Determine the [x, y] coordinate at the center of the cell enclosing the given text.  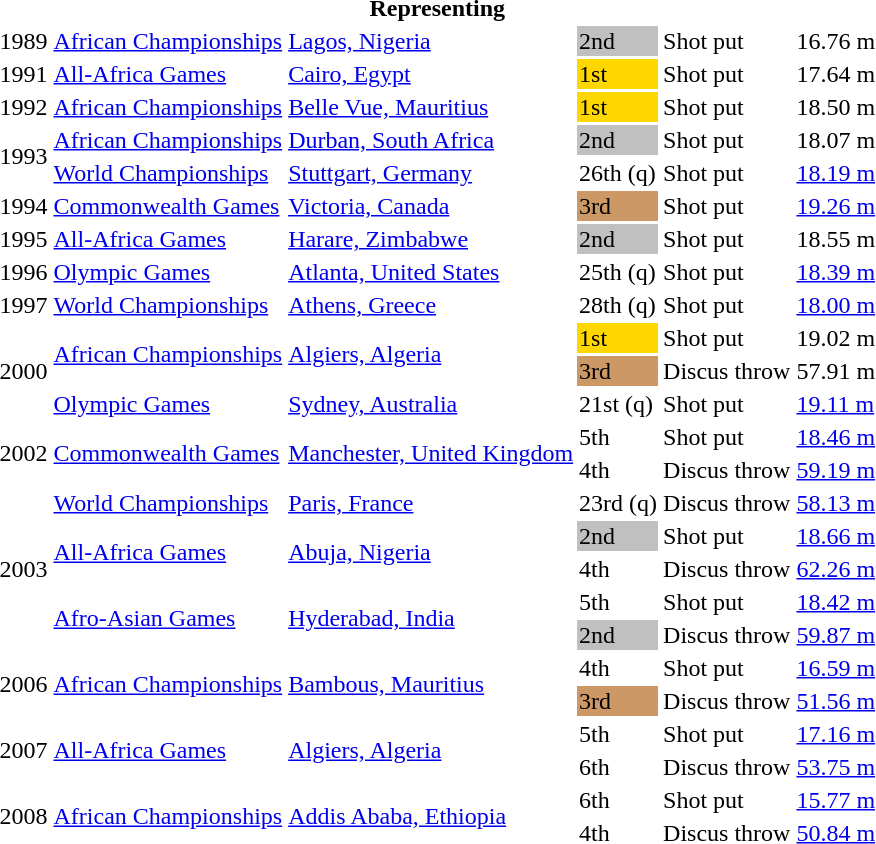
Sydney, Australia [431, 404]
Cairo, Egypt [431, 74]
25th (q) [618, 272]
Hyderabad, India [431, 618]
Abuja, Nigeria [431, 552]
26th (q) [618, 173]
Harare, Zimbabwe [431, 239]
Manchester, United Kingdom [431, 454]
Victoria, Canada [431, 206]
Atlanta, United States [431, 272]
Stuttgart, Germany [431, 173]
Athens, Greece [431, 305]
23rd (q) [618, 503]
Paris, France [431, 503]
Durban, South Africa [431, 140]
21st (q) [618, 404]
Bambous, Mauritius [431, 684]
Afro-Asian Games [168, 618]
28th (q) [618, 305]
Lagos, Nigeria [431, 41]
Belle Vue, Mauritius [431, 107]
